Provide the [X, Y] coordinate of the cell's center where the given text is located.  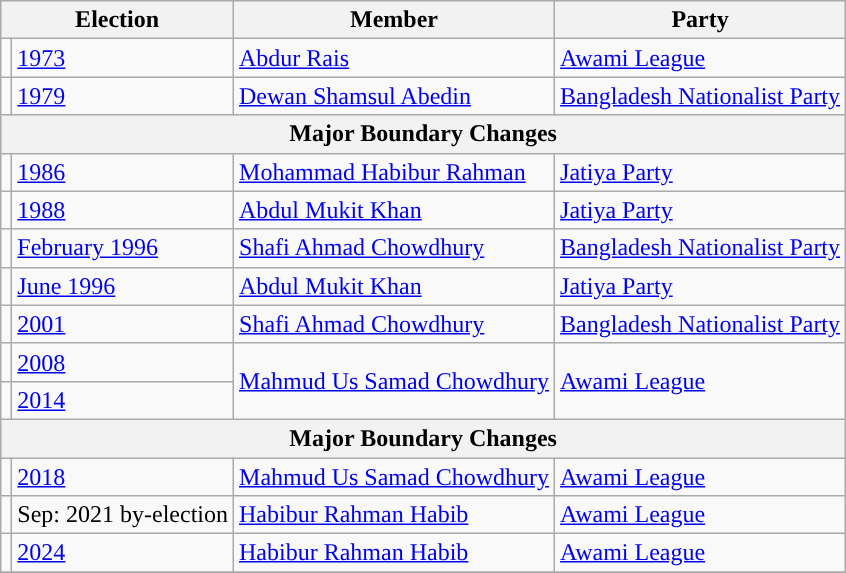
Dewan Shamsul Abedin [394, 96]
June 1996 [123, 286]
Member [394, 20]
Abdur Rais [394, 58]
February 1996 [123, 248]
1973 [123, 58]
2001 [123, 324]
1979 [123, 96]
Sep: 2021 by-election [123, 515]
Mohammad Habibur Rahman [394, 172]
1986 [123, 172]
2014 [123, 400]
Election [118, 20]
Party [700, 20]
1988 [123, 210]
2024 [123, 553]
2008 [123, 362]
2018 [123, 477]
